Search for the cell housing the specified text and yield its [x, y] center coordinate. 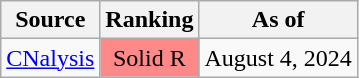
August 4, 2024 [278, 58]
As of [278, 20]
CNalysis [50, 58]
Ranking [150, 20]
Solid R [150, 58]
Source [50, 20]
